Extract the [x, y] coordinate from the center of the cell holding the provided text.  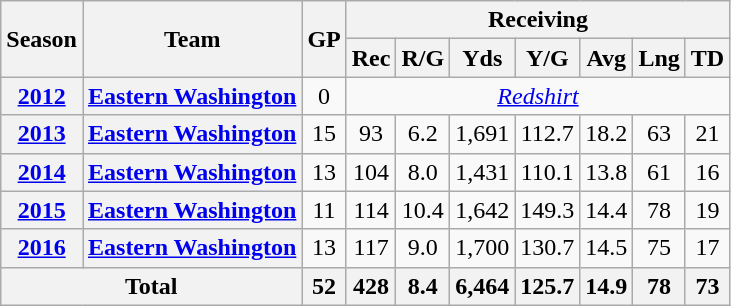
Redshirt [538, 96]
Season [42, 39]
2012 [42, 96]
Receiving [538, 20]
11 [324, 210]
125.7 [548, 286]
63 [659, 134]
Lng [659, 58]
10.4 [423, 210]
52 [324, 286]
18.2 [606, 134]
130.7 [548, 248]
14.5 [606, 248]
428 [371, 286]
8.0 [423, 172]
17 [707, 248]
2014 [42, 172]
117 [371, 248]
Avg [606, 58]
14.4 [606, 210]
1,642 [482, 210]
149.3 [548, 210]
9.0 [423, 248]
6.2 [423, 134]
112.7 [548, 134]
1,691 [482, 134]
21 [707, 134]
Yds [482, 58]
Team [192, 39]
0 [324, 96]
TD [707, 58]
8.4 [423, 286]
R/G [423, 58]
13.8 [606, 172]
15 [324, 134]
6,464 [482, 286]
Y/G [548, 58]
104 [371, 172]
114 [371, 210]
2015 [42, 210]
1,431 [482, 172]
19 [707, 210]
93 [371, 134]
1,700 [482, 248]
110.1 [548, 172]
Total [152, 286]
73 [707, 286]
61 [659, 172]
14.9 [606, 286]
GP [324, 39]
2013 [42, 134]
2016 [42, 248]
75 [659, 248]
16 [707, 172]
Rec [371, 58]
